Find where the given text appears and provide that cell's center as [x, y] coordinate. 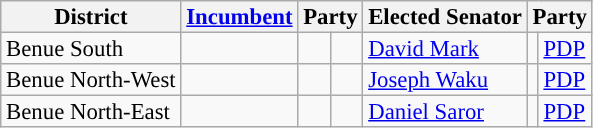
Benue North-West [91, 80]
District [91, 17]
Daniel Saror [445, 112]
Joseph Waku [445, 80]
Elected Senator [445, 17]
David Mark [445, 49]
Benue South [91, 49]
Incumbent [240, 17]
Benue North-East [91, 112]
